Capture the cell that displays the provided text and extract its (x, y) central coordinate. 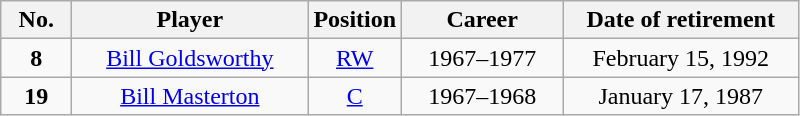
Date of retirement (681, 20)
Bill Goldsworthy (190, 58)
Bill Masterton (190, 96)
19 (36, 96)
Career (482, 20)
RW (355, 58)
Player (190, 20)
8 (36, 58)
1967–1977 (482, 58)
January 17, 1987 (681, 96)
C (355, 96)
Position (355, 20)
No. (36, 20)
February 15, 1992 (681, 58)
1967–1968 (482, 96)
